Search for the cell housing the specified text and yield its [x, y] center coordinate. 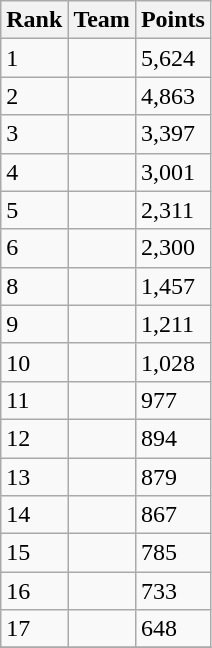
Points [172, 20]
16 [34, 591]
6 [34, 248]
879 [172, 477]
867 [172, 515]
1,211 [172, 324]
977 [172, 400]
5 [34, 210]
4 [34, 172]
Team [102, 20]
785 [172, 553]
13 [34, 477]
733 [172, 591]
17 [34, 629]
2,300 [172, 248]
1 [34, 58]
11 [34, 400]
12 [34, 438]
3,001 [172, 172]
1,028 [172, 362]
9 [34, 324]
2 [34, 96]
3 [34, 134]
Rank [34, 20]
2,311 [172, 210]
15 [34, 553]
4,863 [172, 96]
648 [172, 629]
1,457 [172, 286]
14 [34, 515]
894 [172, 438]
3,397 [172, 134]
5,624 [172, 58]
8 [34, 286]
10 [34, 362]
